From the cell containing the given text, extract its center point as (x, y) coordinate. 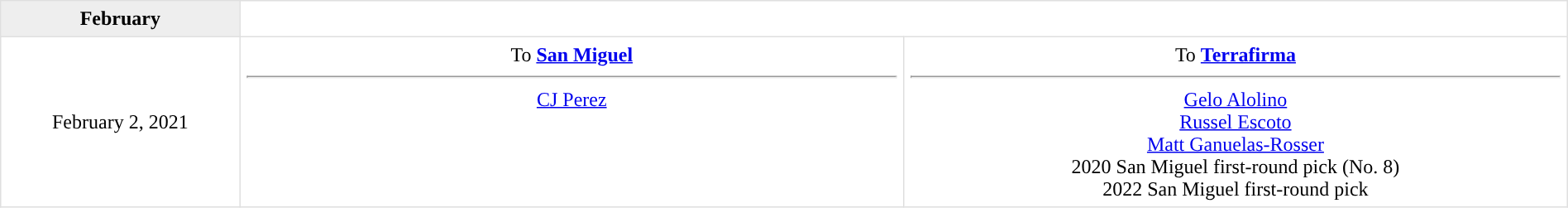
To TerrafirmaGelo AlolinoRussel EscotoMatt Ganuelas-Rosser2020 San Miguel first-round pick (No. 8)2022 San Miguel first-round pick (1236, 122)
To San MiguelCJ Perez (572, 122)
February 2, 2021 (121, 122)
February (121, 19)
